Extract the (x, y) coordinate from the center of the cell holding the provided text.  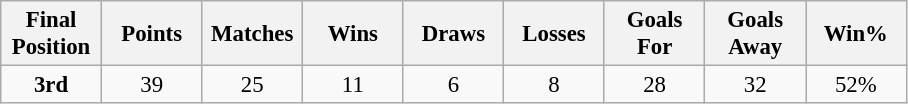
Final Position (52, 34)
52% (856, 85)
Losses (554, 34)
11 (354, 85)
Win% (856, 34)
Wins (354, 34)
8 (554, 85)
3rd (52, 85)
Goals For (654, 34)
Matches (252, 34)
Draws (454, 34)
Points (152, 34)
32 (756, 85)
Goals Away (756, 34)
28 (654, 85)
6 (454, 85)
25 (252, 85)
39 (152, 85)
